Provide the (X, Y) coordinate of the cell's center where the given text is located.  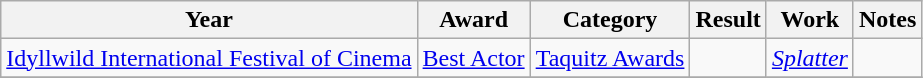
Splatter (810, 58)
Best Actor (474, 58)
Idyllwild International Festival of Cinema (209, 58)
Result (728, 20)
Award (474, 20)
Notes (887, 20)
Work (810, 20)
Year (209, 20)
Category (610, 20)
Taquitz Awards (610, 58)
